Pinpoint the cell where the given text exists, returning its [X, Y] midpoint coordinate. 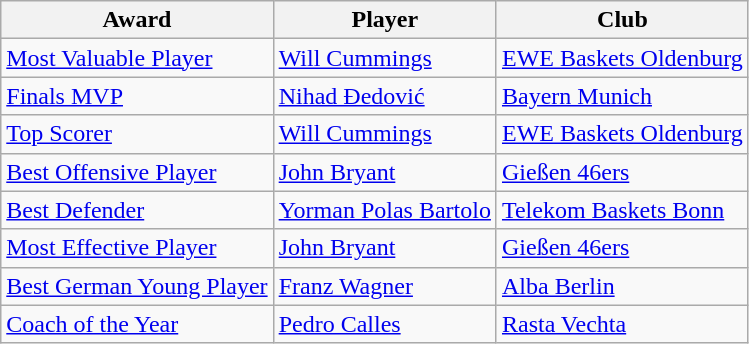
Nihad Đedović [384, 96]
Most Effective Player [137, 248]
Yorman Polas Bartolo [384, 210]
Pedro Calles [384, 324]
Best Offensive Player [137, 172]
Best Defender [137, 210]
Alba Berlin [622, 286]
Top Scorer [137, 134]
Rasta Vechta [622, 324]
Most Valuable Player [137, 58]
Coach of the Year [137, 324]
Telekom Baskets Bonn [622, 210]
Bayern Munich [622, 96]
Club [622, 20]
Player [384, 20]
Best German Young Player [137, 286]
Franz Wagner [384, 286]
Award [137, 20]
Finals MVP [137, 96]
